Capture the cell that displays the provided text and extract its (X, Y) central coordinate. 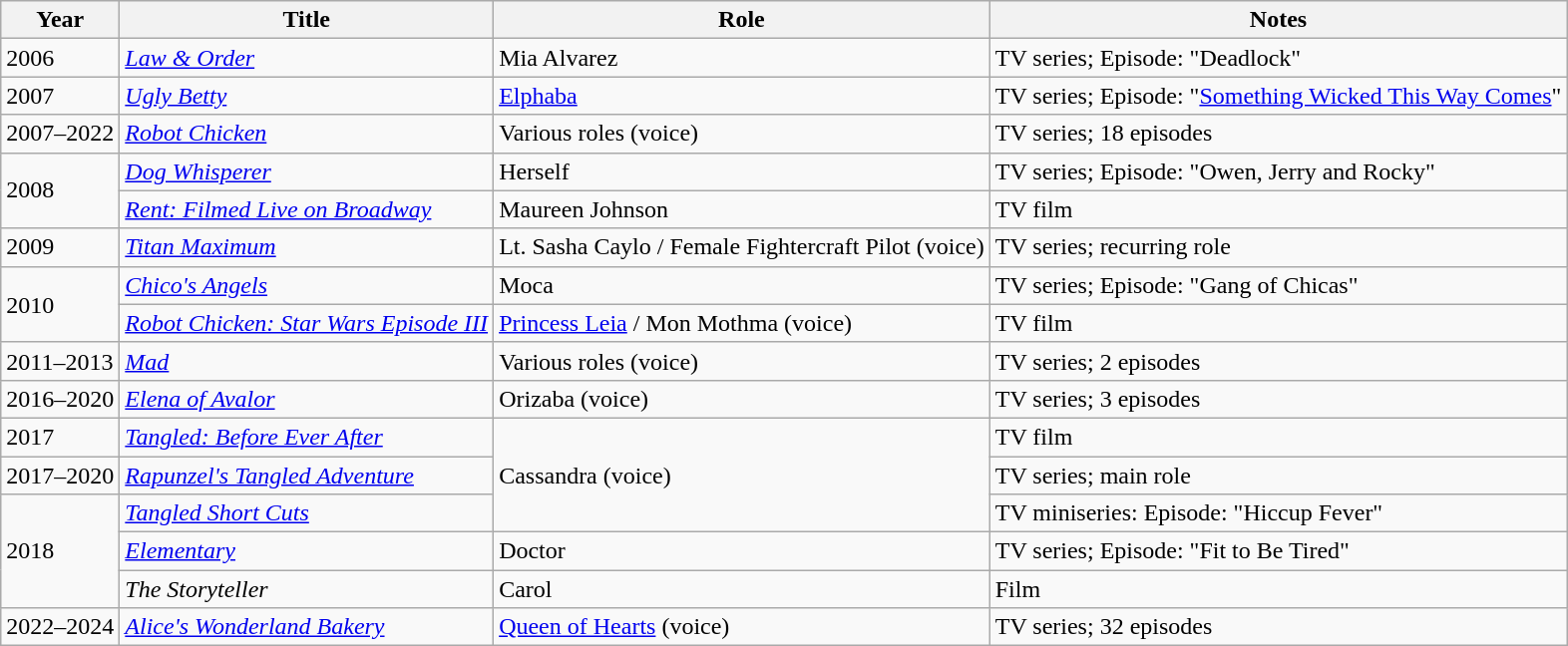
Dog Whisperer (307, 171)
Titan Maximum (307, 247)
Year (60, 20)
Film (1279, 589)
TV series; 2 episodes (1279, 361)
The Storyteller (307, 589)
Elena of Avalor (307, 399)
Princess Leia / Mon Mothma (voice) (742, 323)
Notes (1279, 20)
Robot Chicken: Star Wars Episode III (307, 323)
Elementary (307, 551)
Tangled Short Cuts (307, 513)
Queen of Hearts (voice) (742, 627)
2011–2013 (60, 361)
2010 (60, 304)
Carol (742, 589)
2016–2020 (60, 399)
Ugly Betty (307, 96)
2017 (60, 437)
2018 (60, 551)
Alice's Wonderland Bakery (307, 627)
2008 (60, 190)
2022–2024 (60, 627)
TV series; 18 episodes (1279, 134)
2009 (60, 247)
Chico's Angels (307, 285)
Rent: Filmed Live on Broadway (307, 209)
TV series; Episode: "Deadlock" (1279, 58)
2007–2022 (60, 134)
2017–2020 (60, 476)
TV series; Episode: "Something Wicked This Way Comes" (1279, 96)
Mad (307, 361)
Doctor (742, 551)
TV series; 3 episodes (1279, 399)
Lt. Sasha Caylo / Female Fightercraft Pilot (voice) (742, 247)
2006 (60, 58)
Title (307, 20)
TV miniseries: Episode: "Hiccup Fever" (1279, 513)
TV series; 32 episodes (1279, 627)
TV series; main role (1279, 476)
TV series; Episode: "Fit to Be Tired" (1279, 551)
Tangled: Before Ever After (307, 437)
Rapunzel's Tangled Adventure (307, 476)
Elphaba (742, 96)
TV series; Episode: "Owen, Jerry and Rocky" (1279, 171)
Maureen Johnson (742, 209)
Role (742, 20)
TV series; Episode: "Gang of Chicas" (1279, 285)
TV series; recurring role (1279, 247)
Herself (742, 171)
Law & Order (307, 58)
Orizaba (voice) (742, 399)
Cassandra (voice) (742, 475)
Mia Alvarez (742, 58)
2007 (60, 96)
Moca (742, 285)
Robot Chicken (307, 134)
